Pinpoint the cell where the given text exists, returning its [x, y] midpoint coordinate. 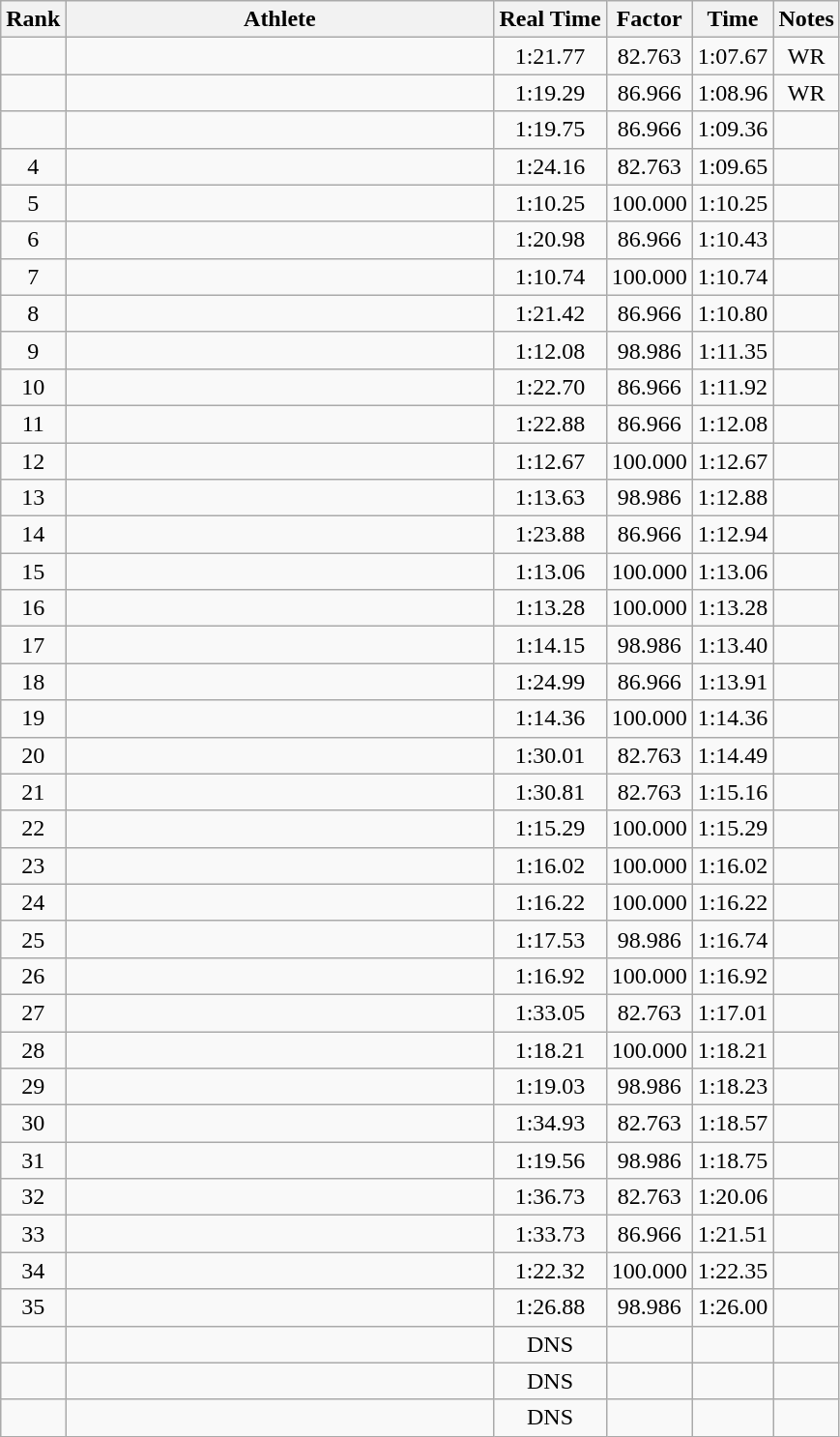
1:19.03 [550, 1087]
Real Time [550, 19]
11 [33, 424]
1:11.35 [733, 350]
1:22.88 [550, 424]
28 [33, 1049]
1:18.57 [733, 1124]
35 [33, 1307]
26 [33, 976]
1:21.77 [550, 56]
1:07.67 [733, 56]
1:22.32 [550, 1271]
1:34.93 [550, 1124]
9 [33, 350]
16 [33, 608]
1:12.94 [733, 535]
10 [33, 387]
8 [33, 313]
1:30.01 [550, 755]
1:10.80 [733, 313]
1:21.51 [733, 1234]
27 [33, 1012]
1:13.40 [733, 645]
1:14.49 [733, 755]
Time [733, 19]
32 [33, 1197]
5 [33, 203]
29 [33, 1087]
1:18.23 [733, 1087]
1:19.75 [550, 130]
14 [33, 535]
1:09.36 [733, 130]
18 [33, 682]
1:20.06 [733, 1197]
1:26.00 [733, 1307]
21 [33, 792]
1:20.98 [550, 240]
24 [33, 902]
1:22.35 [733, 1271]
1:30.81 [550, 792]
1:19.29 [550, 93]
34 [33, 1271]
1:18.75 [733, 1160]
1:11.92 [733, 387]
Athlete [280, 19]
1:16.74 [733, 939]
1:14.15 [550, 645]
30 [33, 1124]
23 [33, 865]
6 [33, 240]
Rank [33, 19]
15 [33, 572]
1:09.65 [733, 166]
1:13.91 [733, 682]
1:33.05 [550, 1012]
1:15.16 [733, 792]
1:19.56 [550, 1160]
1:24.99 [550, 682]
1:08.96 [733, 93]
17 [33, 645]
1:10.43 [733, 240]
25 [33, 939]
1:33.73 [550, 1234]
1:36.73 [550, 1197]
12 [33, 461]
4 [33, 166]
1:17.53 [550, 939]
1:26.88 [550, 1307]
1:24.16 [550, 166]
1:23.88 [550, 535]
7 [33, 277]
1:22.70 [550, 387]
1:21.42 [550, 313]
1:12.88 [733, 498]
1:13.63 [550, 498]
20 [33, 755]
13 [33, 498]
19 [33, 718]
31 [33, 1160]
Notes [806, 19]
1:17.01 [733, 1012]
Factor [650, 19]
22 [33, 829]
33 [33, 1234]
